Locate the cell with the specified text and output its [X, Y] center coordinate. 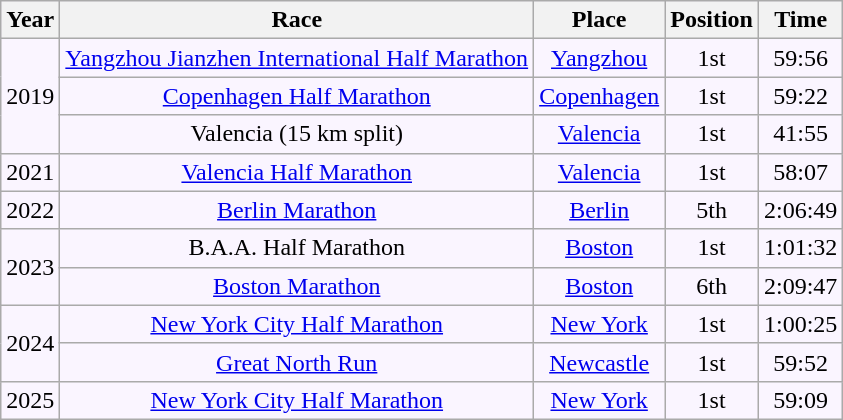
58:07 [800, 172]
Yangzhou Jianzhen International Half Marathon [297, 58]
2021 [30, 172]
1:00:25 [800, 324]
Race [297, 20]
2023 [30, 267]
Berlin [600, 210]
Valencia Half Marathon [297, 172]
Copenhagen [600, 96]
2:09:47 [800, 286]
59:52 [800, 362]
41:55 [800, 134]
Berlin Marathon [297, 210]
Valencia (15 km split) [297, 134]
Great North Run [297, 362]
2024 [30, 343]
2025 [30, 400]
2:06:49 [800, 210]
B.A.A. Half Marathon [297, 248]
59:09 [800, 400]
Yangzhou [600, 58]
6th [712, 286]
Place [600, 20]
Boston Marathon [297, 286]
5th [712, 210]
1:01:32 [800, 248]
2022 [30, 210]
Newcastle [600, 362]
Year [30, 20]
2019 [30, 96]
Time [800, 20]
Position [712, 20]
Copenhagen Half Marathon [297, 96]
59:22 [800, 96]
59:56 [800, 58]
